Output the (x, y) coordinate of the center of the cell containing the given text.  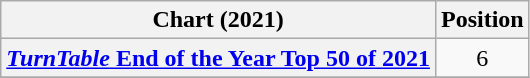
TurnTable End of the Year Top 50 of 2021 (218, 58)
Chart (2021) (218, 20)
Position (482, 20)
6 (482, 58)
